For the text-containing cell, return its midpoint in (X, Y) coordinate format. 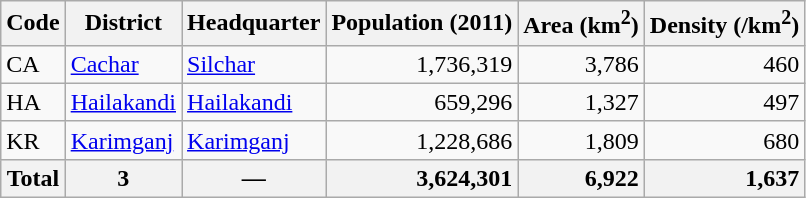
Population (2011) (422, 24)
Code (33, 24)
Headquarter (254, 24)
460 (724, 64)
Silchar (254, 64)
497 (724, 102)
680 (724, 140)
1,637 (724, 178)
Total (33, 178)
3 (123, 178)
1,736,319 (422, 64)
3,624,301 (422, 178)
1,327 (582, 102)
1,809 (582, 140)
3,786 (582, 64)
Cachar (123, 64)
HA (33, 102)
659,296 (422, 102)
Area (km2) (582, 24)
1,228,686 (422, 140)
CA (33, 64)
District (123, 24)
— (254, 178)
6,922 (582, 178)
KR (33, 140)
Density (/km2) (724, 24)
